Search for the cell housing the specified text and yield its (X, Y) center coordinate. 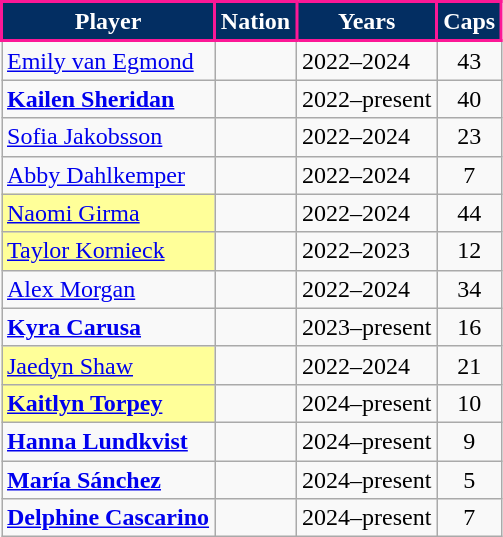
Naomi Girma (108, 213)
16 (470, 327)
Caps (470, 22)
5 (470, 479)
10 (470, 403)
Emily van Egmond (108, 60)
Alex Morgan (108, 289)
Player (108, 22)
40 (470, 99)
2022–present (366, 99)
23 (470, 137)
Kaitlyn Torpey (108, 403)
12 (470, 251)
44 (470, 213)
2023–present (366, 327)
21 (470, 365)
Sofia Jakobsson (108, 137)
Kailen Sheridan (108, 99)
2022–2023 (366, 251)
María Sánchez (108, 479)
Abby Dahlkemper (108, 175)
Taylor Kornieck (108, 251)
Hanna Lundkvist (108, 441)
Jaedyn Shaw (108, 365)
Delphine Cascarino (108, 518)
9 (470, 441)
Nation (256, 22)
Years (366, 22)
Kyra Carusa (108, 327)
34 (470, 289)
43 (470, 60)
